Output the [x, y] coordinate of the center of the cell containing the given text.  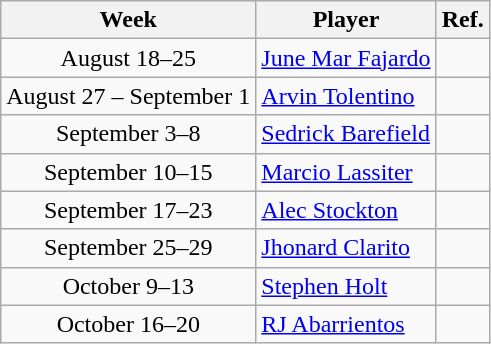
Marcio Lassiter [346, 172]
September 10–15 [128, 172]
Jhonard Clarito [346, 248]
Week [128, 20]
June Mar Fajardo [346, 58]
October 9–13 [128, 286]
October 16–20 [128, 324]
September 3–8 [128, 134]
Player [346, 20]
August 18–25 [128, 58]
September 25–29 [128, 248]
Sedrick Barefield [346, 134]
August 27 – September 1 [128, 96]
Arvin Tolentino [346, 96]
Alec Stockton [346, 210]
Ref. [462, 20]
RJ Abarrientos [346, 324]
Stephen Holt [346, 286]
September 17–23 [128, 210]
